Determine the (X, Y) coordinate at the center of the cell enclosing the given text.  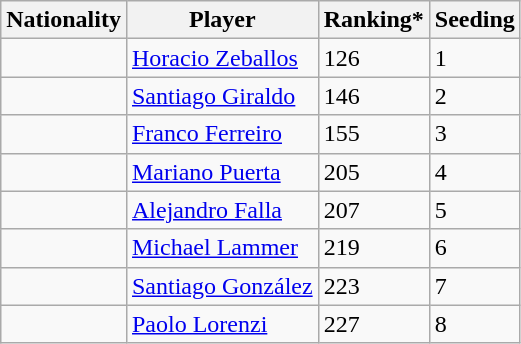
3 (474, 134)
Franco Ferreiro (222, 134)
Alejandro Falla (222, 210)
6 (474, 248)
207 (374, 210)
Seeding (474, 20)
146 (374, 96)
Horacio Zeballos (222, 58)
Michael Lammer (222, 248)
Ranking* (374, 20)
Santiago Giraldo (222, 96)
1 (474, 58)
Santiago González (222, 286)
227 (374, 324)
4 (474, 172)
5 (474, 210)
Player (222, 20)
2 (474, 96)
205 (374, 172)
155 (374, 134)
219 (374, 248)
Nationality (64, 20)
8 (474, 324)
223 (374, 286)
Paolo Lorenzi (222, 324)
7 (474, 286)
Mariano Puerta (222, 172)
126 (374, 58)
